Capture the cell that displays the provided text and extract its [X, Y] central coordinate. 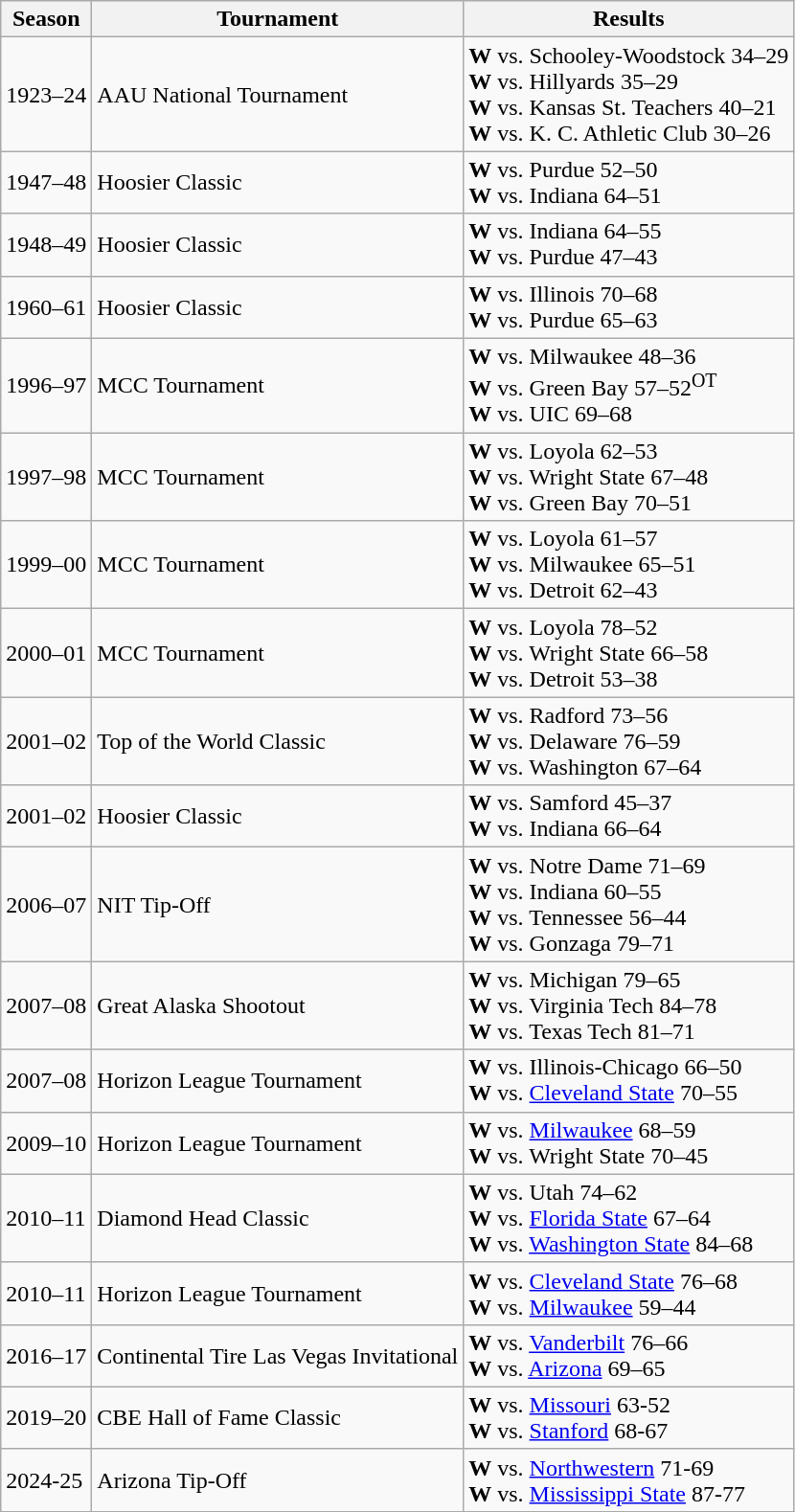
W vs. Loyola 62–53W vs. Wright State 67–48W vs. Green Bay 70–51 [628, 477]
W vs. Cleveland State 76–68W vs. Milwaukee 59–44 [628, 1293]
Season [46, 19]
W vs. Utah 74–62W vs. Florida State 67–64W vs. Washington State 84–68 [628, 1218]
W vs. Loyola 78–52W vs. Wright State 66–58W vs. Detroit 53–38 [628, 653]
W vs. Northwestern 71-69W vs. Mississippi State 87-77 [628, 1480]
W vs. Milwaukee 48–36W vs. Green Bay 57–52OTW vs. UIC 69–68 [628, 385]
1997–98 [46, 477]
NIT Tip-Off [278, 904]
2009–10 [46, 1143]
W vs. Radford 73–56W vs. Delaware 76–59W vs. Washington 67–64 [628, 741]
Top of the World Classic [278, 741]
1947–48 [46, 182]
Tournament [278, 19]
2000–01 [46, 653]
2016–17 [46, 1356]
2019–20 [46, 1417]
1948–49 [46, 245]
1923–24 [46, 94]
W vs. Milwaukee 68–59W vs. Wright State 70–45 [628, 1143]
W vs. Notre Dame 71–69W vs. Indiana 60–55W vs. Tennessee 56–44W vs. Gonzaga 79–71 [628, 904]
W vs. Samford 45–37W vs. Indiana 66–64 [628, 816]
1996–97 [46, 385]
AAU National Tournament [278, 94]
1960–61 [46, 306]
Diamond Head Classic [278, 1218]
W vs. Purdue 52–50W vs. Indiana 64–51 [628, 182]
2006–07 [46, 904]
Continental Tire Las Vegas Invitational [278, 1356]
Arizona Tip-Off [278, 1480]
CBE Hall of Fame Classic [278, 1417]
W vs. Illinois 70–68W vs. Purdue 65–63 [628, 306]
W vs. Vanderbilt 76–66W vs. Arizona 69–65 [628, 1356]
W vs. Illinois-Chicago 66–50W vs. Cleveland State 70–55 [628, 1080]
Results [628, 19]
W vs. Schooley-Woodstock 34–29W vs. Hillyards 35–29W vs. Kansas St. Teachers 40–21W vs. K. C. Athletic Club 30–26 [628, 94]
W vs. Indiana 64–55W vs. Purdue 47–43 [628, 245]
W vs. Missouri 63-52W vs. Stanford 68-67 [628, 1417]
2024-25 [46, 1480]
W vs. Loyola 61–57W vs. Milwaukee 65–51W vs. Detroit 62–43 [628, 565]
1999–00 [46, 565]
Great Alaska Shootout [278, 1005]
W vs. Michigan 79–65W vs. Virginia Tech 84–78W vs. Texas Tech 81–71 [628, 1005]
